Return [x, y] of the center of cell containing provided text 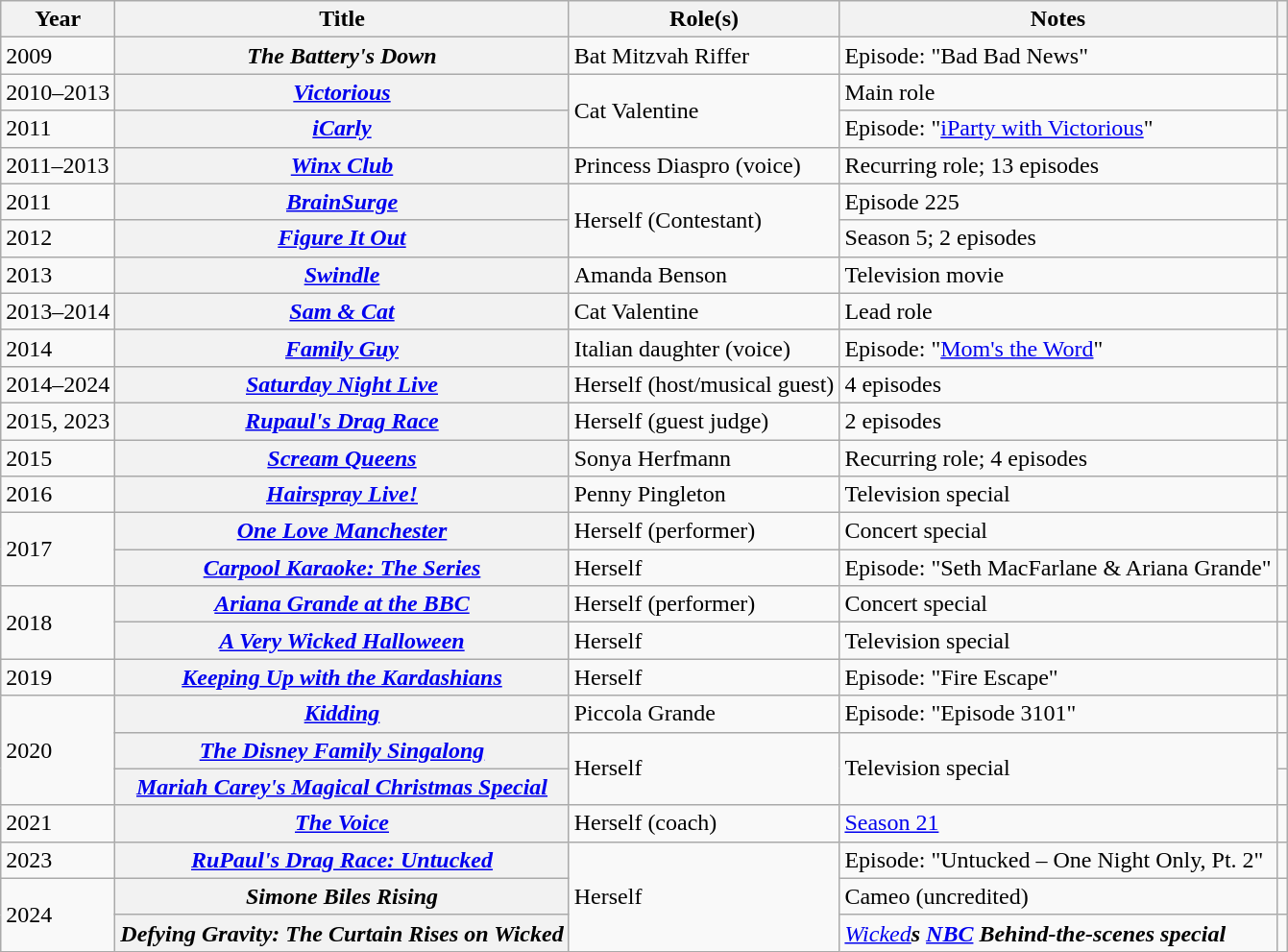
Princess Diaspro (voice) [704, 165]
2024 [58, 915]
2013 [58, 275]
Swindle [342, 275]
Hairspray Live! [342, 495]
The Disney Family Singalong [342, 750]
2014 [58, 348]
2011–2013 [58, 165]
BrainSurge [342, 202]
Lead role [1058, 311]
Year [58, 19]
Notes [1058, 19]
RuPaul's Drag Race: Untucked [342, 860]
2016 [58, 495]
2019 [58, 677]
Television movie [1058, 275]
Sam & Cat [342, 311]
Main role [1058, 92]
A Very Wicked Halloween [342, 641]
Scream Queens [342, 458]
Episode: "Episode 3101" [1058, 714]
Season 21 [1058, 823]
Herself (Contestant) [704, 220]
Recurring role; 13 episodes [1058, 165]
iCarly [342, 129]
Simone Biles Rising [342, 896]
Penny Pingleton [704, 495]
Mariah Carey's Magical Christmas Special [342, 787]
Episode: "Mom's the Word" [1058, 348]
Sonya Herfmann [704, 458]
Episode: "Seth MacFarlane & Ariana Grande" [1058, 568]
2015, 2023 [58, 421]
2013–2014 [58, 311]
Title [342, 19]
The Voice [342, 823]
2012 [58, 238]
Episode: "Fire Escape" [1058, 677]
2014–2024 [58, 384]
The Battery's Down [342, 56]
2021 [58, 823]
Keeping Up with the Kardashians [342, 677]
Episode: "Untucked – One Night Only, Pt. 2" [1058, 860]
Amanda Benson [704, 275]
2023 [58, 860]
Ariana Grande at the BBC [342, 604]
Cameo (uncredited) [1058, 896]
2010–2013 [58, 92]
Herself (host/musical guest) [704, 384]
Victorious [342, 92]
Wickeds NBC Behind-the-scenes special [1058, 933]
2015 [58, 458]
Episode: "Bad Bad News" [1058, 56]
Season 5; 2 episodes [1058, 238]
Recurring role; 4 episodes [1058, 458]
4 episodes [1058, 384]
Italian daughter (voice) [704, 348]
Episode: "iParty with Victorious" [1058, 129]
2009 [58, 56]
Herself (guest judge) [704, 421]
2018 [58, 622]
2 episodes [1058, 421]
Herself (coach) [704, 823]
Role(s) [704, 19]
Figure It Out [342, 238]
Bat Mitzvah Riffer [704, 56]
Carpool Karaoke: The Series [342, 568]
2017 [58, 549]
Saturday Night Live [342, 384]
Winx Club [342, 165]
One Love Manchester [342, 531]
2020 [58, 750]
Piccola Grande [704, 714]
Defying Gravity: The Curtain Rises on Wicked [342, 933]
Kidding [342, 714]
Family Guy [342, 348]
Rupaul's Drag Race [342, 421]
Episode 225 [1058, 202]
